Return [X, Y] of the center of cell containing provided text 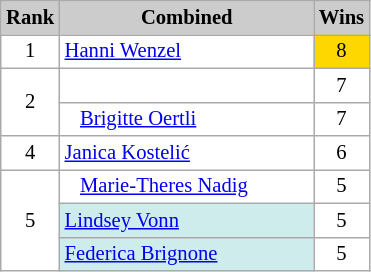
6 [342, 153]
8 [342, 51]
Janica Kostelić [187, 153]
Rank [30, 17]
Federica Brignone [187, 254]
Combined [187, 17]
Lindsey Vonn [187, 220]
4 [30, 153]
Marie-Theres Nadig [187, 186]
Wins [342, 17]
1 [30, 51]
Brigitte Oertli [187, 119]
2 [30, 102]
Hanni Wenzel [187, 51]
